Locate the cell with the specified text and output its [x, y] center coordinate. 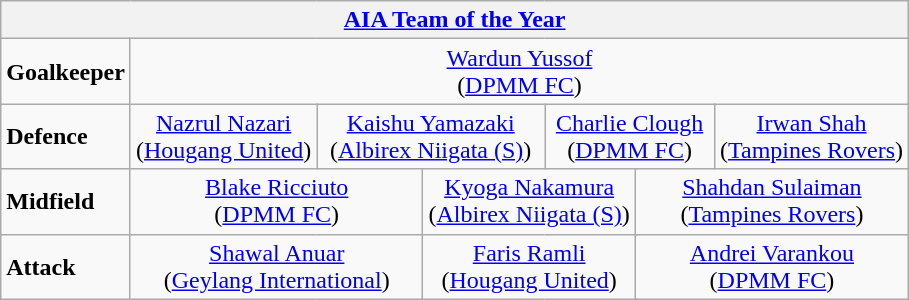
Goalkeeper [66, 72]
Kaishu Yamazaki (Albirex Niigata (S)) [431, 136]
Midfield [66, 202]
Shawal Anuar (Geylang International) [276, 266]
Faris Ramli (Hougang United) [529, 266]
Blake Ricciuto (DPMM FC) [276, 202]
AIA Team of the Year [455, 20]
Andrei Varankou (DPMM FC) [772, 266]
Irwan Shah (Tampines Rovers) [812, 136]
Defence [66, 136]
Nazrul Nazari (Hougang United) [223, 136]
Charlie Clough (DPMM FC) [630, 136]
Attack [66, 266]
Shahdan Sulaiman (Tampines Rovers) [772, 202]
Wardun Yussof (DPMM FC) [519, 72]
Kyoga Nakamura (Albirex Niigata (S)) [529, 202]
